From the cell containing the given text, extract its center point as [X, Y] coordinate. 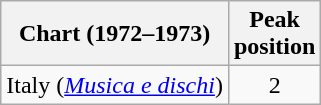
Peakposition [274, 34]
Chart (1972–1973) [115, 34]
Italy (Musica e dischi) [115, 85]
2 [274, 85]
